Locate the cell with the specified text and output its [X, Y] center coordinate. 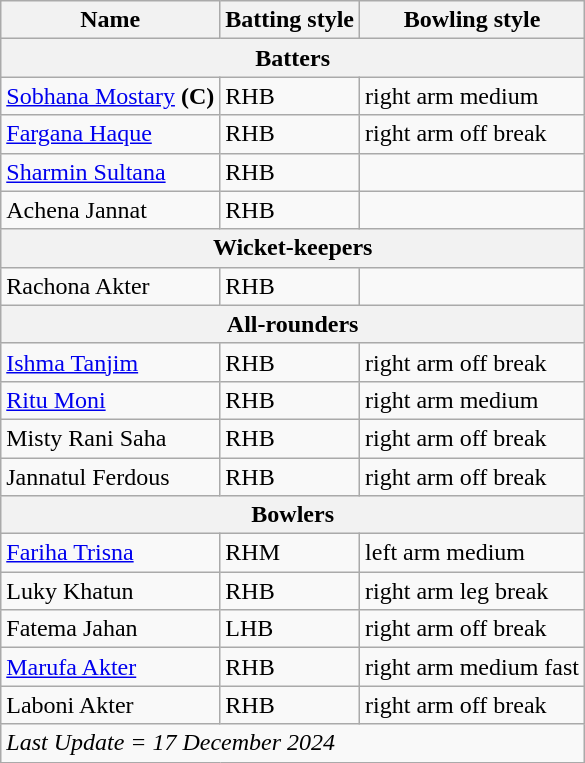
Misty Rani Saha [110, 438]
Fariha Trisna [110, 553]
Ishma Tanjim [110, 362]
Luky Khatun [110, 591]
Batting style [290, 20]
Ritu Moni [110, 400]
Fargana Haque [110, 134]
LHB [290, 629]
Last Update = 17 December 2024 [293, 743]
Achena Jannat [110, 210]
RHM [290, 553]
Fatema Jahan [110, 629]
Sobhana Mostary (C) [110, 96]
Marufa Akter [110, 667]
right arm leg break [472, 591]
Wicket-keepers [293, 248]
right arm medium fast [472, 667]
Rachona Akter [110, 286]
Laboni Akter [110, 705]
Bowling style [472, 20]
Bowlers [293, 515]
Jannatul Ferdous [110, 477]
Batters [293, 58]
Name [110, 20]
left arm medium [472, 553]
Sharmin Sultana [110, 172]
All-rounders [293, 324]
